Identify which cell holds the provided text, then report its (X, Y) central coordinate. 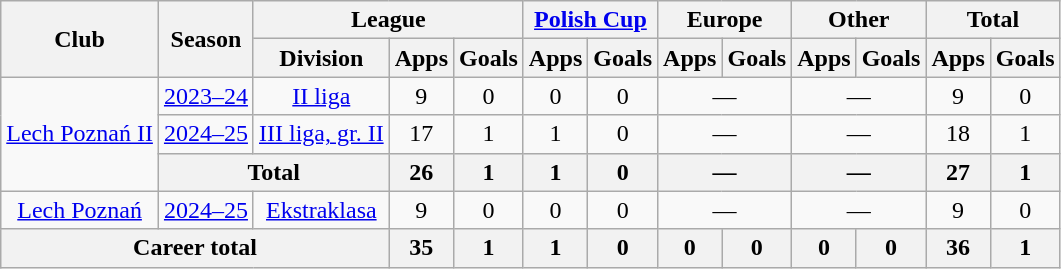
III liga, gr. II (321, 134)
League (388, 20)
Division (321, 58)
26 (421, 172)
II liga (321, 96)
2023–24 (206, 96)
Club (80, 39)
Polish Cup (590, 20)
36 (958, 248)
Lech Poznań II (80, 134)
Career total (195, 248)
Europe (725, 20)
Other (859, 20)
17 (421, 134)
35 (421, 248)
27 (958, 172)
Season (206, 39)
Ekstraklasa (321, 210)
Lech Poznań (80, 210)
18 (958, 134)
